Search for the cell housing the specified text and yield its [X, Y] center coordinate. 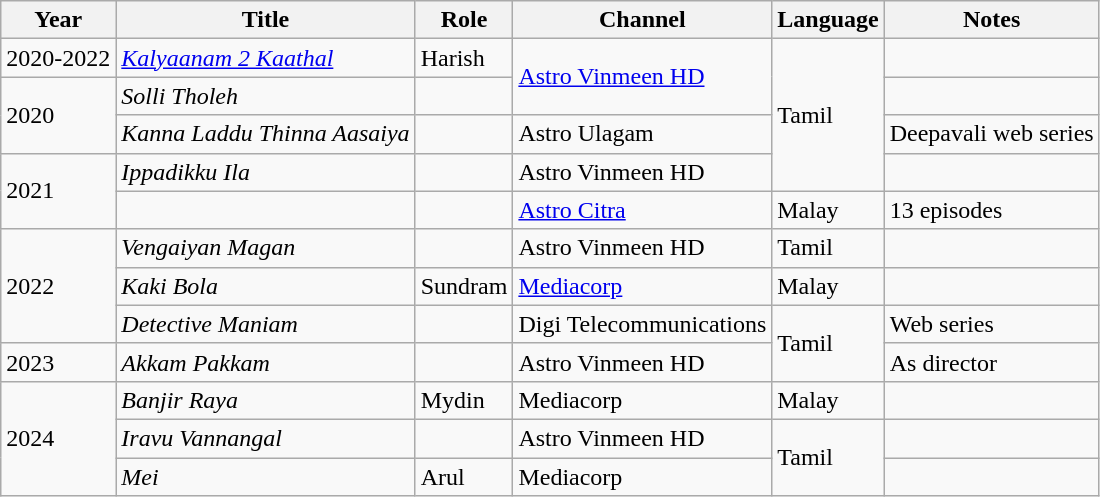
Banjir Raya [266, 400]
Web series [992, 324]
13 episodes [992, 210]
Role [464, 20]
As director [992, 362]
2020 [58, 115]
Solli Tholeh [266, 96]
Kalyaanam 2 Kaathal [266, 58]
2023 [58, 362]
Sundram [464, 286]
Akkam Pakkam [266, 362]
Year [58, 20]
Language [828, 20]
Astro Ulagam [642, 134]
Mei [266, 477]
2024 [58, 438]
Iravu Vannangal [266, 438]
Title [266, 20]
Channel [642, 20]
Astro Citra [642, 210]
2020-2022 [58, 58]
Digi Telecommunications [642, 324]
Detective Maniam [266, 324]
Harish [464, 58]
Mydin [464, 400]
Notes [992, 20]
2021 [58, 191]
Deepavali web series [992, 134]
Vengaiyan Magan [266, 248]
Kaki Bola [266, 286]
Ippadikku Ila [266, 172]
Arul [464, 477]
Kanna Laddu Thinna Aasaiya [266, 134]
2022 [58, 286]
